Extract the [x, y] coordinate from the center of the cell holding the provided text.  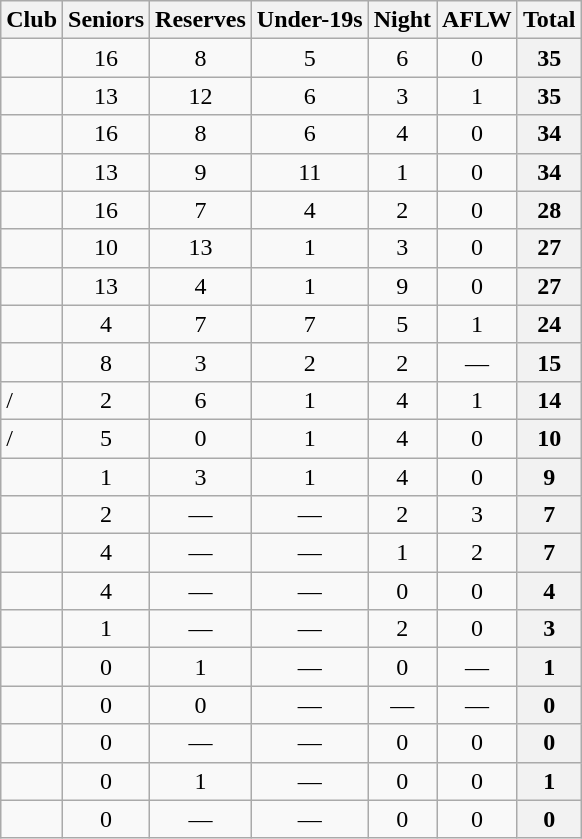
Reserves [201, 20]
AFLW [478, 20]
Under-19s [310, 20]
24 [549, 324]
11 [310, 172]
14 [549, 400]
Seniors [106, 20]
Club [32, 20]
Night [402, 20]
28 [549, 210]
12 [201, 96]
Total [549, 20]
15 [549, 362]
